From the cell containing the given text, extract its center point as (x, y) coordinate. 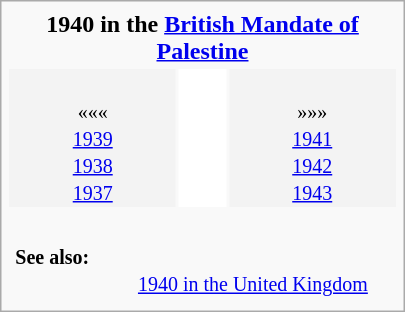
See also: 1940 in the United Kingdom (202, 256)
«««193919381937 (92, 138)
See also: (60, 270)
»»»194119421943 (312, 138)
1940 in the British Mandate of Palestine (202, 38)
1940 in the United Kingdom (254, 270)
